Identify which cell holds the provided text, then report its [X, Y] central coordinate. 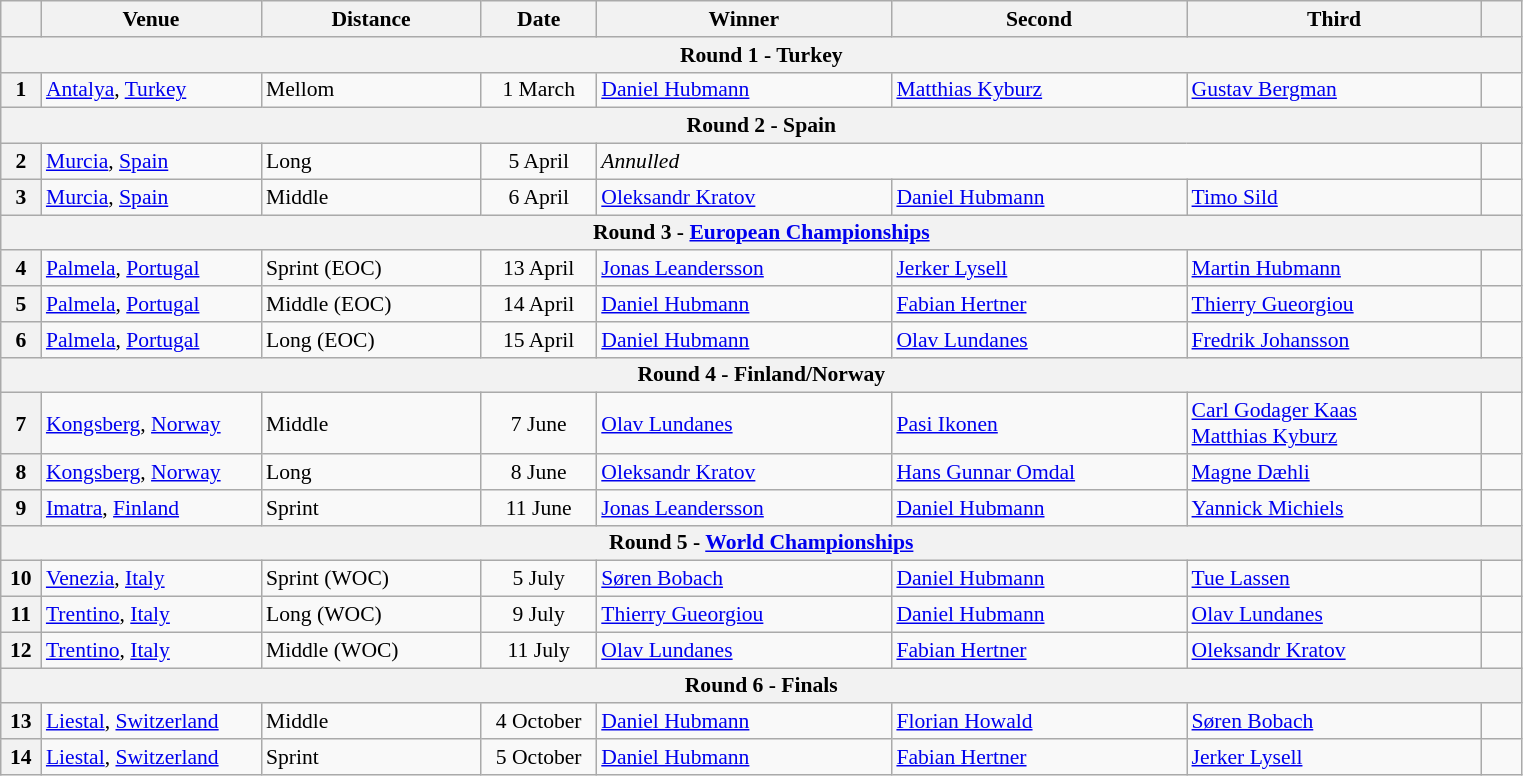
Yannick Michiels [1334, 508]
6 [21, 340]
14 [21, 757]
3 [21, 197]
2 [21, 162]
8 [21, 472]
13 April [538, 269]
Round 3 - European Championships [762, 233]
Imatra, Finland [151, 508]
Round 5 - World Championships [762, 543]
Venezia, Italy [151, 579]
Second [1038, 19]
Middle (WOC) [371, 650]
4 [21, 269]
11 [21, 615]
4 October [538, 722]
Round 2 - Spain [762, 126]
Fredrik Johansson [1334, 340]
5 October [538, 757]
Magne Dæhli [1334, 472]
Long (WOC) [371, 615]
Date [538, 19]
7 [21, 424]
Carl Godager Kaas Matthias Kyburz [1334, 424]
Antalya, Turkey [151, 90]
Sprint (EOC) [371, 269]
Long (EOC) [371, 340]
13 [21, 722]
Middle (EOC) [371, 304]
Tue Lassen [1334, 579]
10 [21, 579]
7 June [538, 424]
Sprint (WOC) [371, 579]
Martin Hubmann [1334, 269]
Third [1334, 19]
6 April [538, 197]
Timo Sild [1334, 197]
9 [21, 508]
Distance [371, 19]
9 July [538, 615]
Mellom [371, 90]
14 April [538, 304]
Winner [744, 19]
8 June [538, 472]
5 July [538, 579]
Gustav Bergman [1334, 90]
Hans Gunnar Omdal [1038, 472]
1 [21, 90]
15 April [538, 340]
5 April [538, 162]
Matthias Kyburz [1038, 90]
Annulled [1038, 162]
11 July [538, 650]
Pasi Ikonen [1038, 424]
Round 6 - Finals [762, 686]
1 March [538, 90]
5 [21, 304]
Round 4 - Finland/Norway [762, 375]
12 [21, 650]
Venue [151, 19]
Florian Howald [1038, 722]
11 June [538, 508]
Round 1 - Turkey [762, 55]
